Find where the given text appears and provide that cell's center as (X, Y) coordinate. 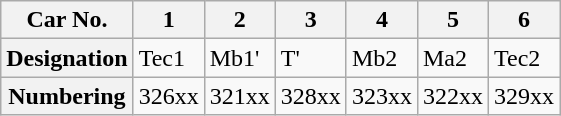
T' (310, 58)
328xx (310, 96)
4 (382, 20)
3 (310, 20)
Mb1' (240, 58)
Tec2 (524, 58)
329xx (524, 96)
Car No. (67, 20)
Designation (67, 58)
322xx (452, 96)
5 (452, 20)
Mb2 (382, 58)
2 (240, 20)
1 (168, 20)
326xx (168, 96)
323xx (382, 96)
Tec1 (168, 58)
Numbering (67, 96)
321xx (240, 96)
6 (524, 20)
Ma2 (452, 58)
